Identify which cell holds the provided text, then report its (X, Y) central coordinate. 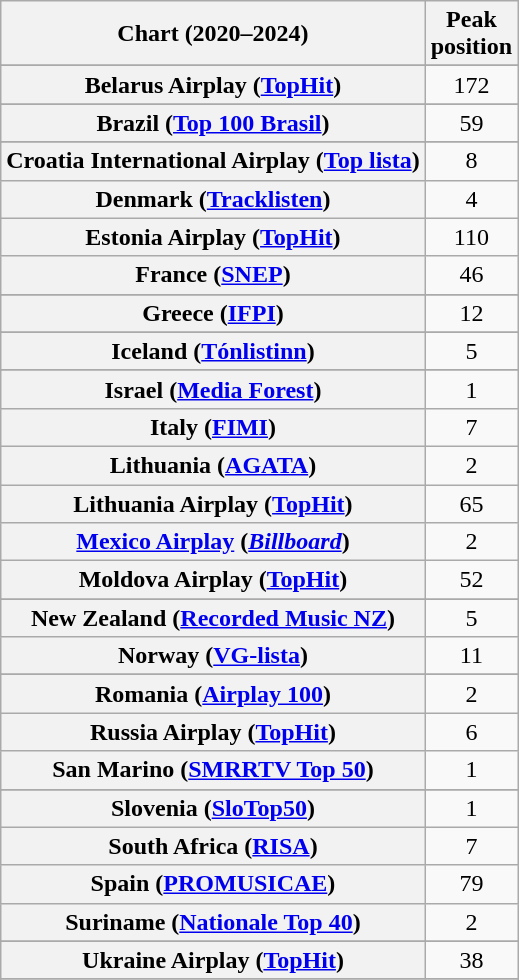
Estonia Airplay (TopHit) (213, 237)
Denmark (Tracklisten) (213, 199)
Slovenia (SloTop50) (213, 808)
172 (471, 85)
Moldova Airplay (TopHit) (213, 580)
Lithuania (AGATA) (213, 465)
8 (471, 161)
4 (471, 199)
12 (471, 313)
Greece (IFPI) (213, 313)
Norway (VG-lista) (213, 656)
6 (471, 732)
Iceland (Tónlistinn) (213, 351)
Brazil (Top 100 Brasil) (213, 123)
Russia Airplay (TopHit) (213, 732)
110 (471, 237)
Mexico Airplay (Billboard) (213, 542)
Israel (Media Forest) (213, 389)
Romania (Airplay 100) (213, 694)
Ukraine Airplay (TopHit) (213, 960)
South Africa (RISA) (213, 846)
Belarus Airplay (TopHit) (213, 85)
38 (471, 960)
65 (471, 503)
San Marino (SMRRTV Top 50) (213, 770)
46 (471, 275)
Italy (FIMI) (213, 427)
Peakposition (471, 34)
Suriname (Nationale Top 40) (213, 922)
Spain (PROMUSICAE) (213, 884)
59 (471, 123)
Chart (2020–2024) (213, 34)
New Zealand (Recorded Music NZ) (213, 618)
Lithuania Airplay (TopHit) (213, 503)
France (SNEP) (213, 275)
11 (471, 656)
52 (471, 580)
79 (471, 884)
Croatia International Airplay (Top lista) (213, 161)
